From the cell containing the given text, extract its center point as (X, Y) coordinate. 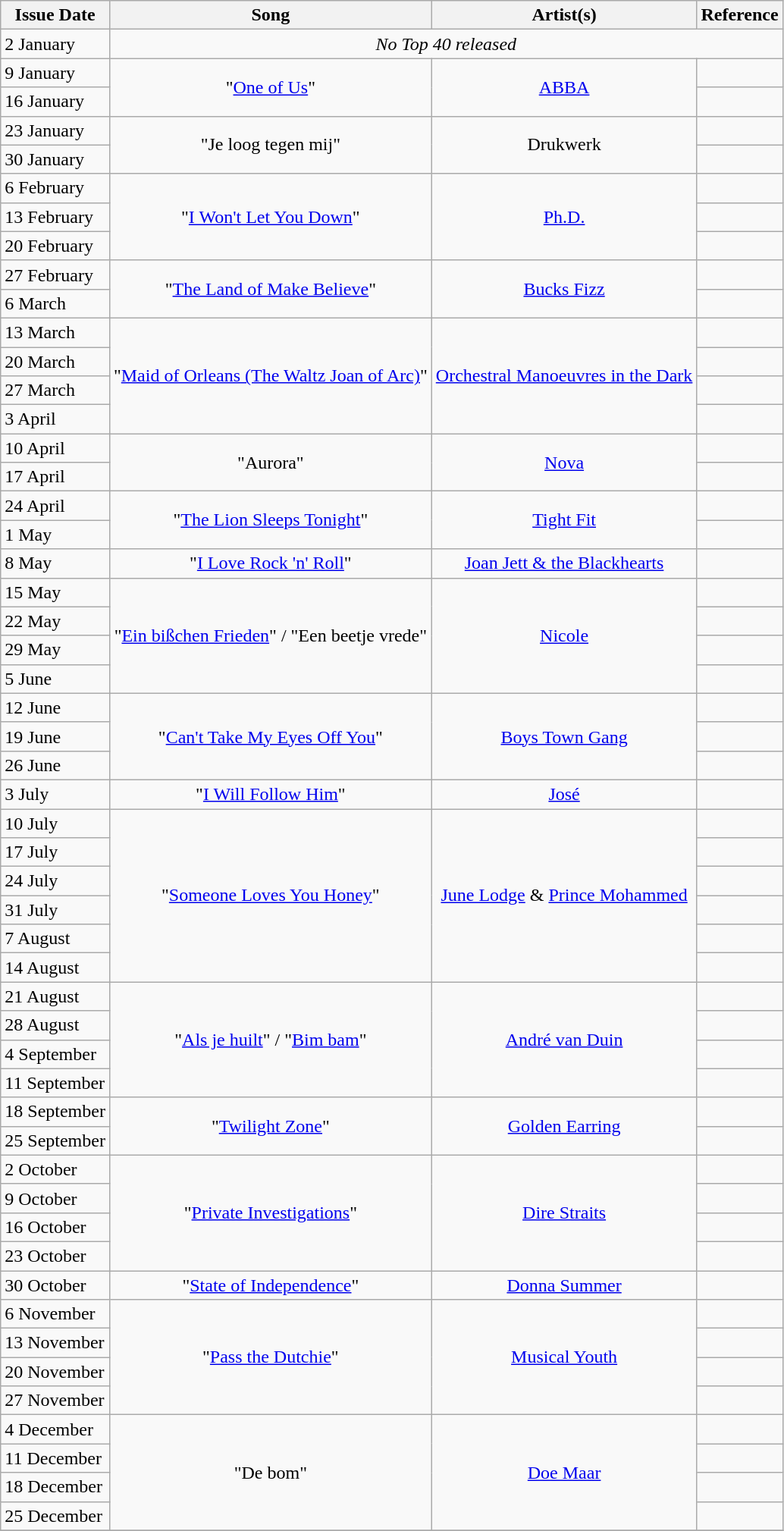
6 November (55, 1314)
Nova (564, 463)
André van Duin (564, 1040)
Dire Straits (564, 1213)
22 May (55, 621)
11 September (55, 1083)
10 April (55, 448)
"The Lion Sleeps Tonight" (270, 520)
20 February (55, 246)
23 January (55, 130)
20 March (55, 362)
"Pass the Dutchie" (270, 1357)
13 March (55, 332)
24 April (55, 506)
"Ein bißchen Frieden" / "Een beetje vrede" (270, 635)
12 June (55, 707)
"I Will Follow Him" (270, 794)
"De bom" (270, 1473)
14 August (55, 968)
11 December (55, 1458)
20 November (55, 1372)
Donna Summer (564, 1285)
Artist(s) (564, 15)
26 June (55, 765)
9 January (55, 73)
"The Land of Make Believe" (270, 289)
"Private Investigations" (270, 1213)
30 October (55, 1285)
15 May (55, 592)
27 November (55, 1401)
June Lodge & Prince Mohammed (564, 895)
No Top 40 released (446, 44)
"Als je huilt" / "Bim bam" (270, 1040)
5 June (55, 679)
27 March (55, 391)
"Maid of Orleans (The Waltz Joan of Arc)" (270, 375)
Doe Maar (564, 1473)
Ph.D. (564, 217)
"Je loog tegen mij" (270, 145)
18 December (55, 1487)
Orchestral Manoeuvres in the Dark (564, 375)
18 September (55, 1112)
Golden Earring (564, 1126)
25 September (55, 1140)
"State of Independence" (270, 1285)
Boys Town Gang (564, 736)
ABBA (564, 87)
21 August (55, 996)
"I Love Rock 'n' Roll" (270, 563)
17 April (55, 477)
"Twilight Zone" (270, 1126)
7 August (55, 939)
Drukwerk (564, 145)
Bucks Fizz (564, 289)
4 December (55, 1429)
Tight Fit (564, 520)
1 May (55, 535)
9 October (55, 1198)
"I Won't Let You Down" (270, 217)
Reference (740, 15)
Nicole (564, 635)
3 April (55, 419)
13 November (55, 1343)
Song (270, 15)
16 January (55, 102)
24 July (55, 881)
"Can't Take My Eyes Off You" (270, 736)
"One of Us" (270, 87)
"Aurora" (270, 463)
29 May (55, 650)
4 September (55, 1054)
8 May (55, 563)
Joan Jett & the Blackhearts (564, 563)
17 July (55, 852)
Musical Youth (564, 1357)
3 July (55, 794)
27 February (55, 275)
16 October (55, 1227)
13 February (55, 217)
"Someone Loves You Honey" (270, 895)
23 October (55, 1256)
25 December (55, 1516)
6 March (55, 303)
19 June (55, 736)
28 August (55, 1025)
6 February (55, 188)
30 January (55, 159)
31 July (55, 910)
10 July (55, 823)
2 October (55, 1169)
Issue Date (55, 15)
José (564, 794)
2 January (55, 44)
